Scan for the cell matching the given text and deliver its (X, Y) coordinate at center. 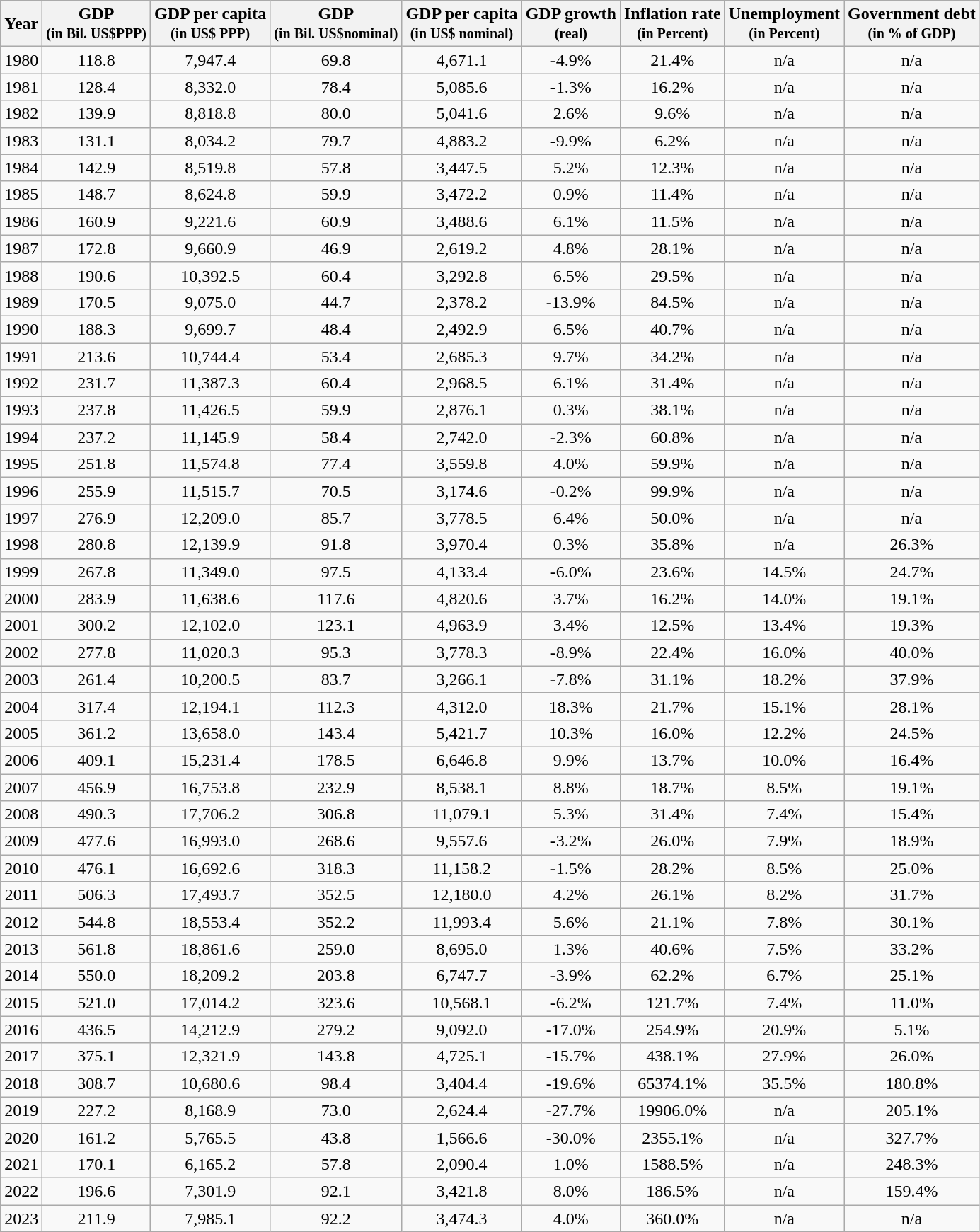
143.8 (336, 1057)
50.0% (672, 518)
53.4 (336, 356)
231.7 (96, 384)
170.5 (96, 302)
280.8 (96, 545)
-2.3% (570, 437)
60.9 (336, 221)
19.3% (912, 626)
24.7% (912, 572)
7.9% (784, 841)
9,221.6 (211, 221)
237.2 (96, 437)
2013 (21, 949)
58.4 (336, 437)
GDP growth(real) (570, 24)
196.6 (96, 1191)
-15.7% (570, 1057)
550.0 (96, 976)
2011 (21, 895)
2016 (21, 1030)
Government debt(in % of GDP) (912, 24)
0.9% (570, 195)
1998 (21, 545)
62.2% (672, 976)
143.4 (336, 733)
9,699.7 (211, 329)
22.4% (672, 652)
Year (21, 24)
12,102.0 (211, 626)
211.9 (96, 1218)
3.7% (570, 599)
-30.0% (570, 1137)
28.2% (672, 868)
123.1 (336, 626)
2022 (21, 1191)
3,472.2 (461, 195)
43.8 (336, 1137)
26.3% (912, 545)
60.8% (672, 437)
2003 (21, 679)
GDP per capita(in US$ nominal) (461, 24)
95.3 (336, 652)
2005 (21, 733)
3,266.1 (461, 679)
121.7% (672, 1003)
97.5 (336, 572)
4.2% (570, 895)
2.6% (570, 114)
-9.9% (570, 141)
1989 (21, 302)
-3.9% (570, 976)
8.8% (570, 788)
11,574.8 (211, 464)
12,139.9 (211, 545)
16.4% (912, 760)
10,200.5 (211, 679)
20.9% (784, 1030)
2020 (21, 1137)
Unemployment(in Percent) (784, 24)
25.1% (912, 976)
92.2 (336, 1218)
317.4 (96, 706)
59.9% (672, 464)
117.6 (336, 599)
Inflation rate(in Percent) (672, 24)
91.8 (336, 545)
15,231.4 (211, 760)
1981 (21, 87)
-0.2% (570, 491)
279.2 (336, 1030)
38.1% (672, 410)
18.9% (912, 841)
2,685.3 (461, 356)
2002 (21, 652)
92.1 (336, 1191)
18.7% (672, 788)
170.1 (96, 1164)
11,145.9 (211, 437)
84.5% (672, 302)
1991 (21, 356)
79.7 (336, 141)
73.0 (336, 1110)
11.5% (672, 221)
2019 (21, 1110)
11,515.7 (211, 491)
2012 (21, 922)
283.9 (96, 599)
477.6 (96, 841)
1.0% (570, 1164)
7,947.4 (211, 60)
3.4% (570, 626)
5.2% (570, 168)
12,180.0 (461, 895)
1994 (21, 437)
1995 (21, 464)
34.2% (672, 356)
25.0% (912, 868)
205.1% (912, 1110)
178.5 (336, 760)
3,447.5 (461, 168)
8,624.8 (211, 195)
18,861.6 (211, 949)
2017 (21, 1057)
24.5% (912, 733)
9,092.0 (461, 1030)
99.9% (672, 491)
6,165.2 (211, 1164)
16,753.8 (211, 788)
8.2% (784, 895)
7.8% (784, 922)
9,660.9 (211, 248)
31.7% (912, 895)
4,133.4 (461, 572)
12.2% (784, 733)
35.8% (672, 545)
16,692.6 (211, 868)
112.3 (336, 706)
1.3% (570, 949)
180.8% (912, 1083)
11,426.5 (211, 410)
306.8 (336, 814)
4,820.6 (461, 599)
4,671.1 (461, 60)
17,706.2 (211, 814)
1999 (21, 572)
-27.7% (570, 1110)
3,404.4 (461, 1083)
6,747.7 (461, 976)
2014 (21, 976)
-7.8% (570, 679)
13,658.0 (211, 733)
10,680.6 (211, 1083)
3,474.3 (461, 1218)
5.6% (570, 922)
48.4 (336, 329)
148.7 (96, 195)
360.0% (672, 1218)
27.9% (784, 1057)
2021 (21, 1164)
2,378.2 (461, 302)
118.8 (96, 60)
11,020.3 (211, 652)
4,312.0 (461, 706)
6.7% (784, 976)
-19.6% (570, 1083)
31.1% (672, 679)
3,970.4 (461, 545)
2355.1% (672, 1137)
12,194.1 (211, 706)
6.2% (672, 141)
10,744.4 (211, 356)
65374.1% (672, 1083)
438.1% (672, 1057)
255.9 (96, 491)
8,695.0 (461, 949)
8,519.8 (211, 168)
21.1% (672, 922)
-6.2% (570, 1003)
1980 (21, 60)
436.5 (96, 1030)
5.3% (570, 814)
14.0% (784, 599)
13.7% (672, 760)
9.9% (570, 760)
2,492.9 (461, 329)
352.5 (336, 895)
544.8 (96, 922)
69.8 (336, 60)
375.1 (96, 1057)
83.7 (336, 679)
9,557.6 (461, 841)
18,209.2 (211, 976)
327.7% (912, 1137)
2,090.4 (461, 1164)
40.7% (672, 329)
172.8 (96, 248)
-3.2% (570, 841)
267.8 (96, 572)
8,168.9 (211, 1110)
5.1% (912, 1030)
308.7 (96, 1083)
277.8 (96, 652)
16,993.0 (211, 841)
2001 (21, 626)
5,041.6 (461, 114)
361.2 (96, 733)
2010 (21, 868)
21.7% (672, 706)
300.2 (96, 626)
186.5% (672, 1191)
11,638.6 (211, 599)
1988 (21, 275)
10,568.1 (461, 1003)
12,209.0 (211, 518)
2007 (21, 788)
-1.3% (570, 87)
35.5% (784, 1083)
161.2 (96, 1137)
490.3 (96, 814)
11,158.2 (461, 868)
139.9 (96, 114)
4,883.2 (461, 141)
203.8 (336, 976)
276.9 (96, 518)
5,765.5 (211, 1137)
409.1 (96, 760)
1588.5% (672, 1164)
-4.9% (570, 60)
15.1% (784, 706)
GDP per capita(in US$ PPP) (211, 24)
261.4 (96, 679)
7.5% (784, 949)
128.4 (96, 87)
9.6% (672, 114)
11,387.3 (211, 384)
2,742.0 (461, 437)
15.4% (912, 814)
98.4 (336, 1083)
1992 (21, 384)
1984 (21, 168)
30.1% (912, 922)
14,212.9 (211, 1030)
46.9 (336, 248)
190.6 (96, 275)
352.2 (336, 922)
3,421.8 (461, 1191)
521.0 (96, 1003)
259.0 (336, 949)
8,818.8 (211, 114)
2023 (21, 1218)
3,778.5 (461, 518)
1993 (21, 410)
78.4 (336, 87)
10.0% (784, 760)
232.9 (336, 788)
3,559.8 (461, 464)
85.7 (336, 518)
1986 (21, 221)
2,624.4 (461, 1110)
44.7 (336, 302)
11.4% (672, 195)
11,993.4 (461, 922)
2000 (21, 599)
456.9 (96, 788)
1,566.6 (461, 1137)
2015 (21, 1003)
-17.0% (570, 1030)
237.8 (96, 410)
18.3% (570, 706)
1996 (21, 491)
506.3 (96, 895)
-13.9% (570, 302)
131.1 (96, 141)
3,488.6 (461, 221)
10,392.5 (211, 275)
159.4% (912, 1191)
7,985.1 (211, 1218)
12.5% (672, 626)
18.2% (784, 679)
1982 (21, 114)
-1.5% (570, 868)
3,292.8 (461, 275)
-6.0% (570, 572)
-8.9% (570, 652)
2,619.2 (461, 248)
14.5% (784, 572)
11.0% (912, 1003)
10.3% (570, 733)
8.0% (570, 1191)
2008 (21, 814)
4,725.1 (461, 1057)
8,538.1 (461, 788)
188.3 (96, 329)
80.0 (336, 114)
2006 (21, 760)
11,079.1 (461, 814)
213.6 (96, 356)
248.3% (912, 1164)
29.5% (672, 275)
GDP(in Bil. US$nominal) (336, 24)
GDP(in Bil. US$PPP) (96, 24)
18,553.4 (211, 922)
1985 (21, 195)
5,085.6 (461, 87)
476.1 (96, 868)
13.4% (784, 626)
3,174.6 (461, 491)
5,421.7 (461, 733)
6,646.8 (461, 760)
19906.0% (672, 1110)
2004 (21, 706)
1990 (21, 329)
77.4 (336, 464)
33.2% (912, 949)
251.8 (96, 464)
37.9% (912, 679)
142.9 (96, 168)
40.6% (672, 949)
40.0% (912, 652)
2009 (21, 841)
1987 (21, 248)
17,014.2 (211, 1003)
23.6% (672, 572)
268.6 (336, 841)
9,075.0 (211, 302)
3,778.3 (461, 652)
4.8% (570, 248)
323.6 (336, 1003)
17,493.7 (211, 895)
8,332.0 (211, 87)
8,034.2 (211, 141)
2,876.1 (461, 410)
1983 (21, 141)
7,301.9 (211, 1191)
9.7% (570, 356)
254.9% (672, 1030)
4,963.9 (461, 626)
2,968.5 (461, 384)
21.4% (672, 60)
160.9 (96, 221)
12,321.9 (211, 1057)
318.3 (336, 868)
2018 (21, 1083)
561.8 (96, 949)
26.1% (672, 895)
70.5 (336, 491)
1997 (21, 518)
11,349.0 (211, 572)
6.4% (570, 518)
227.2 (96, 1110)
12.3% (672, 168)
